Capture the cell that displays the provided text and extract its (X, Y) central coordinate. 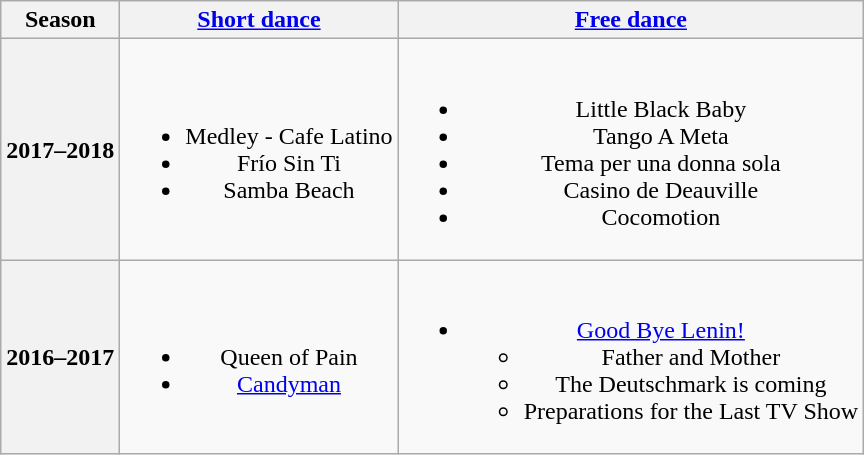
Medley - Cafe Latino Frío Sin Ti Samba Beach (259, 150)
Season (60, 20)
Free dance (630, 20)
Good Bye Lenin! Father and MotherThe Deutschmark is comingPreparations for the Last TV Show (630, 357)
Queen of Pain Candyman (259, 357)
Little Black Baby Tango A Meta Tema per una donna sola Casino de Deauville Cocomotion (630, 150)
2016–2017 (60, 357)
Short dance (259, 20)
2017–2018 (60, 150)
